Locate the cell with the specified text and output its [x, y] center coordinate. 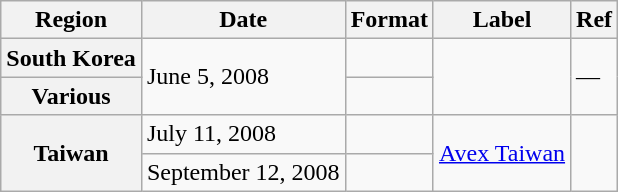
Date [243, 20]
Label [502, 20]
South Korea [72, 58]
Various [72, 96]
Ref [594, 20]
Format [389, 20]
— [594, 77]
Region [72, 20]
June 5, 2008 [243, 77]
July 11, 2008 [243, 134]
Taiwan [72, 153]
September 12, 2008 [243, 172]
Avex Taiwan [502, 153]
